For the text-containing cell, return its midpoint in [x, y] coordinate format. 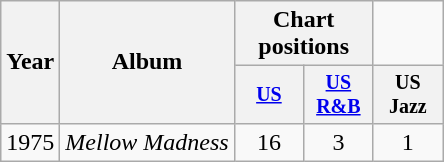
Mellow Madness [147, 142]
1975 [30, 142]
USJazz [408, 94]
1 [408, 142]
USR&B [338, 94]
Year [30, 62]
3 [338, 142]
Chart positions [304, 34]
16 [268, 142]
Album [147, 62]
US [268, 94]
